From the cell containing the given text, extract its center point as [X, Y] coordinate. 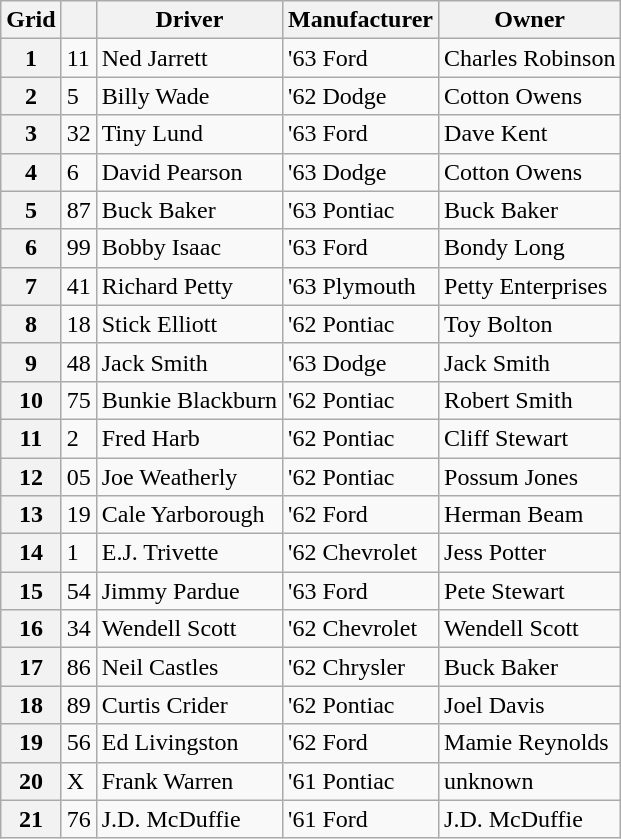
Pete Stewart [530, 591]
Toy Bolton [530, 324]
34 [78, 629]
Manufacturer [361, 20]
Bondy Long [530, 248]
21 [31, 819]
75 [78, 400]
13 [31, 515]
Cale Yarborough [189, 515]
Grid [31, 20]
Tiny Lund [189, 134]
Frank Warren [189, 781]
4 [31, 172]
Fred Harb [189, 438]
Owner [530, 20]
Bunkie Blackburn [189, 400]
Curtis Crider [189, 705]
'61 Ford [361, 819]
Possum Jones [530, 477]
E.J. Trivette [189, 553]
Charles Robinson [530, 58]
56 [78, 743]
'63 Plymouth [361, 286]
86 [78, 667]
14 [31, 553]
Cliff Stewart [530, 438]
Bobby Isaac [189, 248]
32 [78, 134]
Dave Kent [530, 134]
12 [31, 477]
Jess Potter [530, 553]
'63 Pontiac [361, 210]
Jimmy Pardue [189, 591]
76 [78, 819]
3 [31, 134]
05 [78, 477]
'62 Dodge [361, 96]
89 [78, 705]
20 [31, 781]
Ed Livingston [189, 743]
Billy Wade [189, 96]
Mamie Reynolds [530, 743]
Joe Weatherly [189, 477]
Herman Beam [530, 515]
'61 Pontiac [361, 781]
Petty Enterprises [530, 286]
48 [78, 362]
X [78, 781]
87 [78, 210]
17 [31, 667]
99 [78, 248]
10 [31, 400]
Richard Petty [189, 286]
'62 Chrysler [361, 667]
David Pearson [189, 172]
54 [78, 591]
Joel Davis [530, 705]
Robert Smith [530, 400]
7 [31, 286]
Stick Elliott [189, 324]
41 [78, 286]
9 [31, 362]
Driver [189, 20]
unknown [530, 781]
16 [31, 629]
Neil Castles [189, 667]
Ned Jarrett [189, 58]
8 [31, 324]
15 [31, 591]
